Pinpoint the cell where the given text exists, returning its (X, Y) midpoint coordinate. 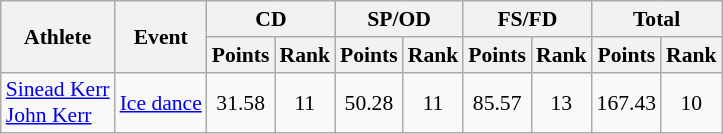
Athlete (58, 36)
Event (161, 36)
FS/FD (527, 19)
13 (562, 102)
31.58 (241, 102)
Total (657, 19)
85.57 (497, 102)
50.28 (369, 102)
SP/OD (399, 19)
CD (271, 19)
Sinead Kerr John Kerr (58, 102)
Ice dance (161, 102)
10 (692, 102)
167.43 (626, 102)
